From the cell containing the given text, extract its center point as [x, y] coordinate. 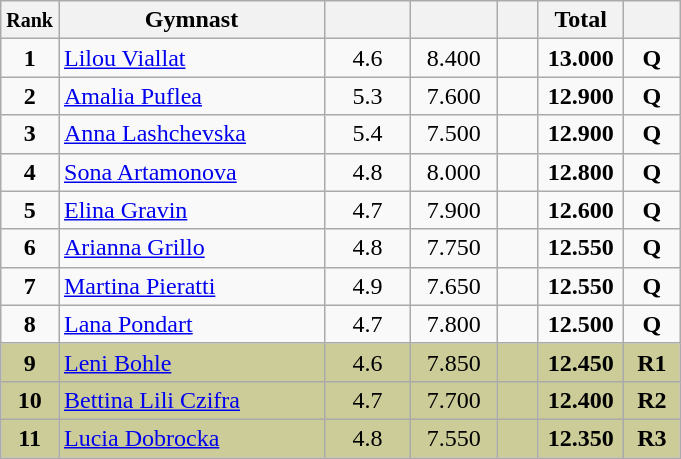
9 [30, 362]
7 [30, 286]
12.400 [581, 400]
Leni Bohle [191, 362]
Sona Artamonova [191, 172]
Total [581, 20]
R2 [652, 400]
Lana Pondart [191, 324]
8 [30, 324]
2 [30, 96]
11 [30, 438]
8.000 [454, 172]
7.750 [454, 248]
10 [30, 400]
7.600 [454, 96]
7.550 [454, 438]
R3 [652, 438]
Lucia Dobrocka [191, 438]
13.000 [581, 58]
5.3 [368, 96]
1 [30, 58]
5.4 [368, 134]
5 [30, 210]
Arianna Grillo [191, 248]
7.850 [454, 362]
12.350 [581, 438]
8.400 [454, 58]
12.500 [581, 324]
7.500 [454, 134]
Martina Pieratti [191, 286]
Amalia Puflea [191, 96]
6 [30, 248]
Anna Lashchevska [191, 134]
12.800 [581, 172]
3 [30, 134]
7.700 [454, 400]
7.800 [454, 324]
Elina Gravin [191, 210]
Bettina Lili Czifra [191, 400]
Gymnast [191, 20]
7.650 [454, 286]
R1 [652, 362]
Rank [30, 20]
4 [30, 172]
12.600 [581, 210]
7.900 [454, 210]
12.450 [581, 362]
4.9 [368, 286]
Lilou Viallat [191, 58]
